Search for the cell housing the specified text and yield its (X, Y) center coordinate. 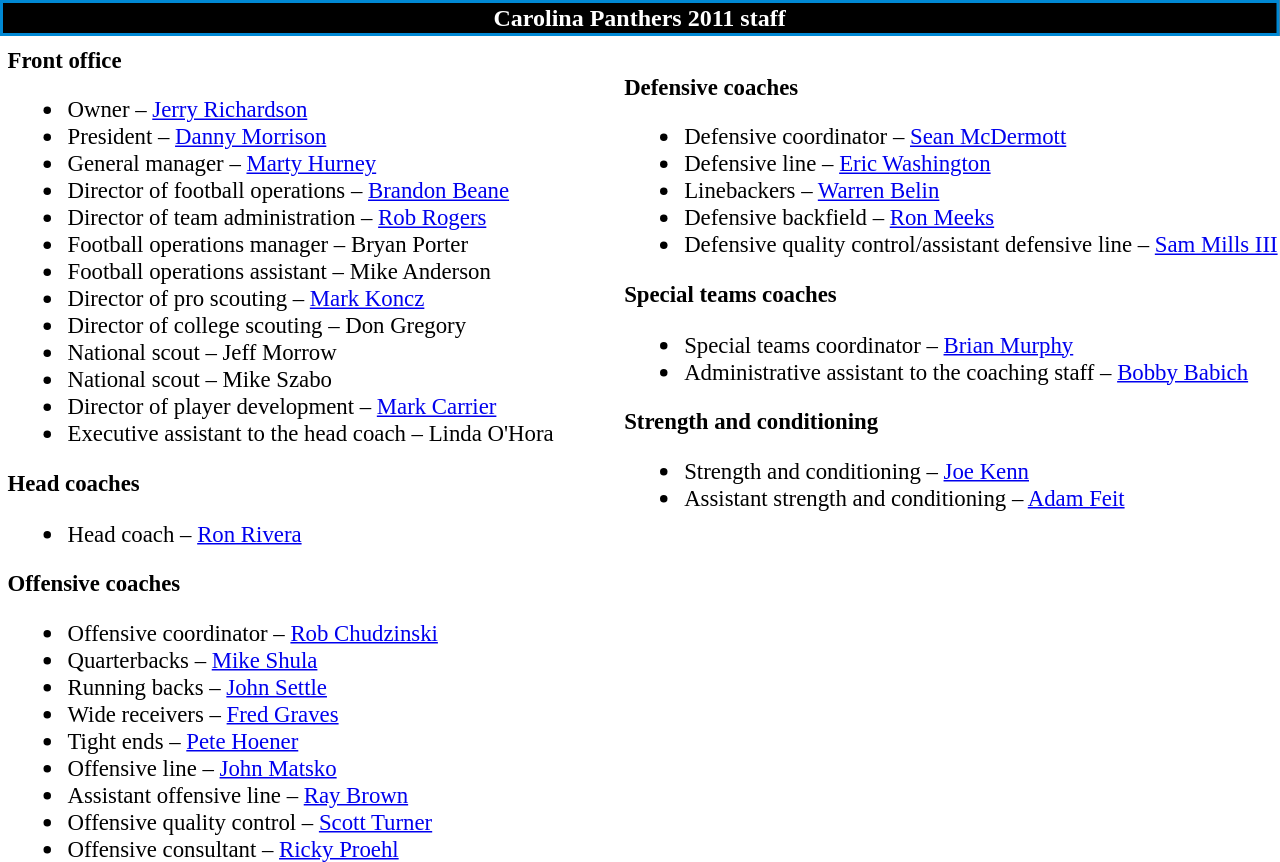
Carolina Panthers 2011 staff (640, 18)
